Return the [x, y] coordinate for the center point of the cell that contains the specified text.  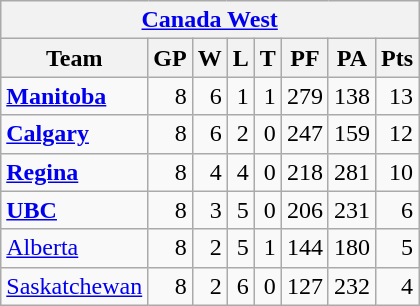
Pts [396, 58]
247 [304, 134]
Manitoba [74, 96]
218 [304, 172]
L [240, 58]
UBC [74, 210]
GP [170, 58]
231 [352, 210]
180 [352, 248]
279 [304, 96]
13 [396, 96]
127 [304, 286]
232 [352, 286]
138 [352, 96]
PA [352, 58]
Alberta [74, 248]
10 [396, 172]
12 [396, 134]
Saskatchewan [74, 286]
Canada West [210, 20]
206 [304, 210]
281 [352, 172]
Calgary [74, 134]
Team [74, 58]
Regina [74, 172]
PF [304, 58]
W [210, 58]
3 [210, 210]
159 [352, 134]
144 [304, 248]
T [268, 58]
